Find where the given text appears and provide that cell's center as (x, y) coordinate. 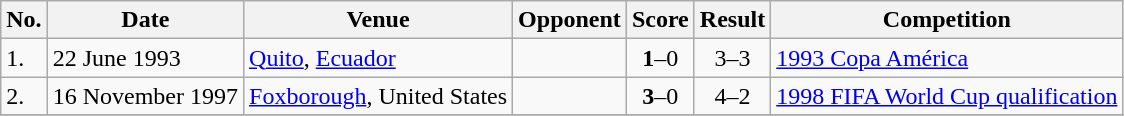
4–2 (732, 96)
Competition (947, 20)
Foxborough, United States (378, 96)
1998 FIFA World Cup qualification (947, 96)
16 November 1997 (145, 96)
Date (145, 20)
3–3 (732, 58)
22 June 1993 (145, 58)
No. (24, 20)
Quito, Ecuador (378, 58)
2. (24, 96)
Opponent (570, 20)
3–0 (660, 96)
Venue (378, 20)
Score (660, 20)
Result (732, 20)
1993 Copa América (947, 58)
1. (24, 58)
1–0 (660, 58)
